Scan for the cell matching the given text and deliver its [x, y] coordinate at center. 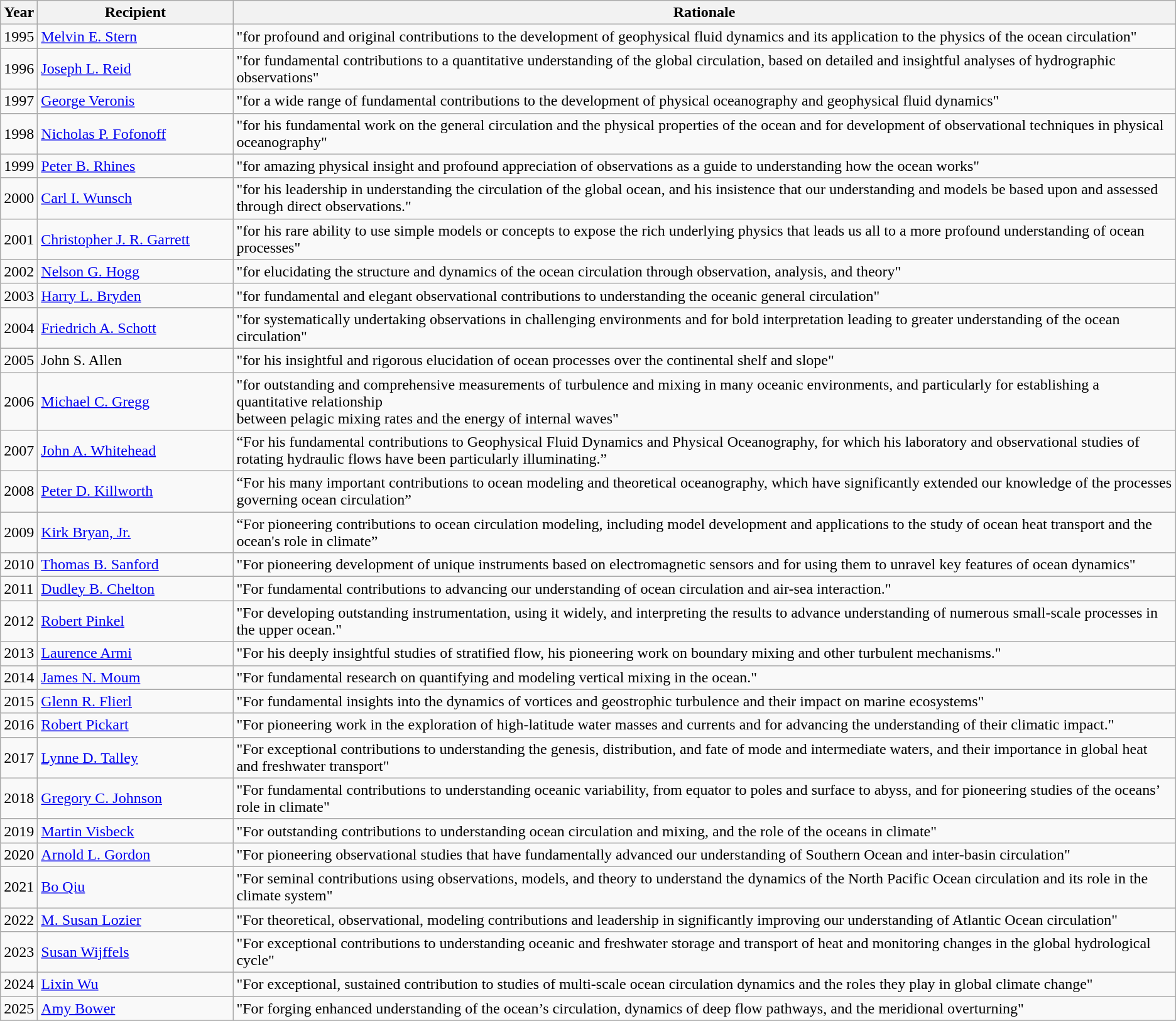
Michael C. Gregg [136, 401]
"For forging enhanced understanding of the ocean’s circulation, dynamics of deep flow pathways, and the meridional overturning" [704, 1008]
Amy Bower [136, 1008]
Lynne D. Talley [136, 758]
Carl I. Wunsch [136, 199]
2008 [19, 491]
2018 [19, 798]
1996 [19, 69]
Laurence Armi [136, 653]
2006 [19, 401]
"For fundamental insights into the dynamics of vortices and geostrophic turbulence and their impact on marine ecosystems" [704, 701]
2005 [19, 360]
Christopher J. R. Garrett [136, 239]
Glenn R. Flierl [136, 701]
2015 [19, 701]
Gregory C. Johnson [136, 798]
Peter D. Killworth [136, 491]
2014 [19, 677]
"For his deeply insightful studies of stratified flow, his pioneering work on boundary mixing and other turbulent mechanisms." [704, 653]
"For theoretical, observational, modeling contributions and leadership in significantly improving our understanding of Atlantic Ocean circulation" [704, 919]
2022 [19, 919]
"For pioneering observational studies that have fundamentally advanced our understanding of Southern Ocean and inter-basin circulation" [704, 854]
"for a wide range of fundamental contributions to the development of physical oceanography and geophysical fluid dynamics" [704, 101]
Peter B. Rhines [136, 166]
"For exceptional, sustained contribution to studies of multi-scale ocean circulation dynamics and the roles they play in global climate change" [704, 985]
Year [19, 13]
2002 [19, 271]
2000 [19, 199]
Robert Pickart [136, 725]
2011 [19, 589]
Nicholas P. Fofonoff [136, 133]
2016 [19, 725]
John A. Whitehead [136, 451]
2017 [19, 758]
2003 [19, 295]
James N. Moum [136, 677]
Robert Pinkel [136, 621]
"For fundamental contributions to advancing our understanding of ocean circulation and air-sea interaction." [704, 589]
"For pioneering work in the exploration of high-latitude water masses and currents and for advancing the understanding of their climatic impact." [704, 725]
John S. Allen [136, 360]
2010 [19, 565]
2012 [19, 621]
Joseph L. Reid [136, 69]
1997 [19, 101]
2023 [19, 953]
Lixin Wu [136, 985]
2021 [19, 887]
2004 [19, 328]
2020 [19, 854]
Susan Wijffels [136, 953]
2013 [19, 653]
M. Susan Lozier [136, 919]
"for elucidating the structure and dynamics of the ocean circulation through observation, analysis, and theory" [704, 271]
Friedrich A. Schott [136, 328]
2009 [19, 533]
"for his insightful and rigorous elucidation of ocean processes over the continental shelf and slope" [704, 360]
2001 [19, 239]
"For fundamental research on quantifying and modeling vertical mixing in the ocean." [704, 677]
"for fundamental and elegant observational contributions to understanding the oceanic general circulation" [704, 295]
1995 [19, 36]
George Veronis [136, 101]
"For outstanding contributions to understanding ocean circulation and mixing, and the role of the oceans in climate" [704, 831]
"for amazing physical insight and profound appreciation of observations as a guide to understanding how the ocean works" [704, 166]
Recipient [136, 13]
1999 [19, 166]
"For pioneering development of unique instruments based on electromagnetic sensors and for using them to unravel key features of ocean dynamics" [704, 565]
Nelson G. Hogg [136, 271]
Kirk Bryan, Jr. [136, 533]
Rationale [704, 13]
2025 [19, 1008]
Melvin E. Stern [136, 36]
Thomas B. Sanford [136, 565]
2024 [19, 985]
2007 [19, 451]
Dudley B. Chelton [136, 589]
Martin Visbeck [136, 831]
Bo Qiu [136, 887]
1998 [19, 133]
Arnold L. Gordon [136, 854]
2019 [19, 831]
Harry L. Bryden [136, 295]
